From the cell containing the given text, extract its center point as [x, y] coordinate. 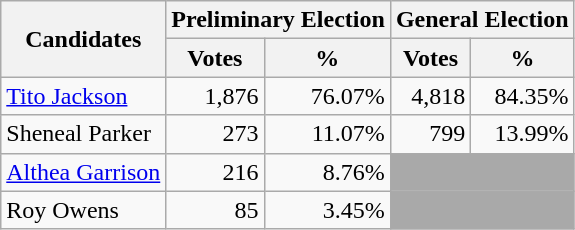
84.35% [522, 96]
4,818 [430, 96]
Candidates [84, 39]
273 [215, 134]
216 [215, 172]
Tito Jackson [84, 96]
11.07% [327, 134]
Preliminary Election [278, 20]
13.99% [522, 134]
8.76% [327, 172]
799 [430, 134]
76.07% [327, 96]
Roy Owens [84, 210]
3.45% [327, 210]
1,876 [215, 96]
85 [215, 210]
Sheneal Parker [84, 134]
General Election [482, 20]
Althea Garrison [84, 172]
